Extract the [x, y] coordinate from the center of the cell holding the provided text.  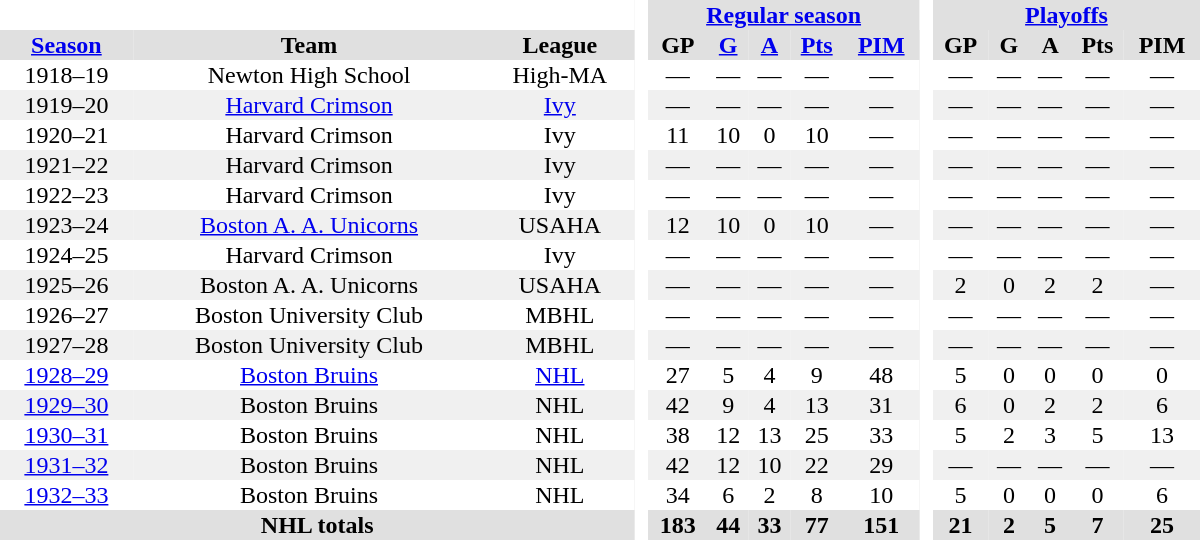
League [560, 45]
38 [678, 435]
Regular season [784, 15]
21 [960, 525]
Newton High School [310, 75]
1918–19 [66, 75]
183 [678, 525]
1932–33 [66, 495]
1926–27 [66, 315]
1928–29 [66, 375]
48 [881, 375]
1922–23 [66, 195]
7 [1098, 525]
77 [816, 525]
1921–22 [66, 165]
1931–32 [66, 465]
1920–21 [66, 135]
Playoffs [1066, 15]
8 [816, 495]
1927–28 [66, 345]
1929–30 [66, 405]
27 [678, 375]
1925–26 [66, 285]
31 [881, 405]
34 [678, 495]
22 [816, 465]
44 [728, 525]
1930–31 [66, 435]
NHL totals [317, 525]
29 [881, 465]
3 [1050, 435]
Season [66, 45]
1924–25 [66, 255]
Team [310, 45]
151 [881, 525]
11 [678, 135]
High-MA [560, 75]
1919–20 [66, 105]
1923–24 [66, 225]
